From the cell containing the given text, extract its center point as (X, Y) coordinate. 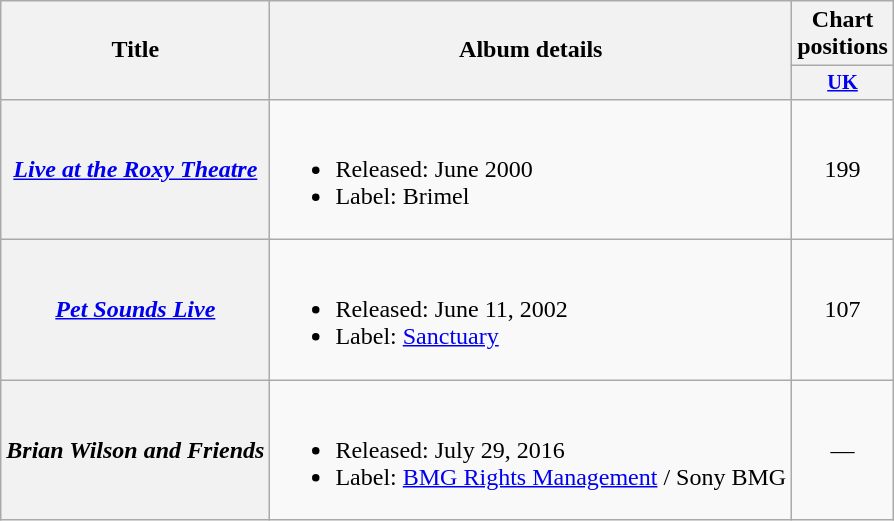
Chart positions (843, 34)
Brian Wilson and Friends (136, 450)
UK (843, 83)
Released: June 2000Label: Brimel (531, 169)
Live at the Roxy Theatre (136, 169)
Album details (531, 50)
199 (843, 169)
Title (136, 50)
Released: July 29, 2016Label: BMG Rights Management / Sony BMG (531, 450)
— (843, 450)
Pet Sounds Live (136, 310)
Released: June 11, 2002Label: Sanctuary (531, 310)
107 (843, 310)
